Return [X, Y] of the center of cell containing provided text 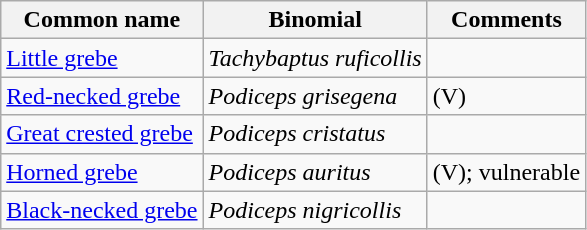
Podiceps auritus [315, 172]
Podiceps grisegena [315, 96]
Podiceps cristatus [315, 134]
Comments [506, 20]
Binomial [315, 20]
(V) [506, 96]
Horned grebe [102, 172]
Podiceps nigricollis [315, 210]
Tachybaptus ruficollis [315, 58]
Common name [102, 20]
Red-necked grebe [102, 96]
Little grebe [102, 58]
Black-necked grebe [102, 210]
Great crested grebe [102, 134]
(V); vulnerable [506, 172]
